Determine the (x, y) coordinate at the center of the cell enclosing the given text.  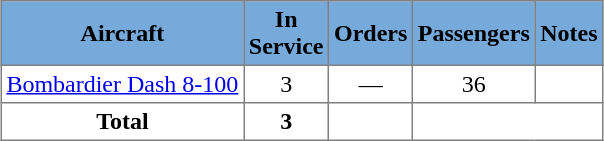
Notes (569, 33)
Passengers (474, 33)
Orders (371, 33)
36 (474, 84)
Bombardier Dash 8-100 (122, 84)
Total (122, 122)
— (371, 84)
Aircraft (122, 33)
InService (286, 33)
